Detect which cell encompasses the target text, then output its (X, Y) center coordinate. 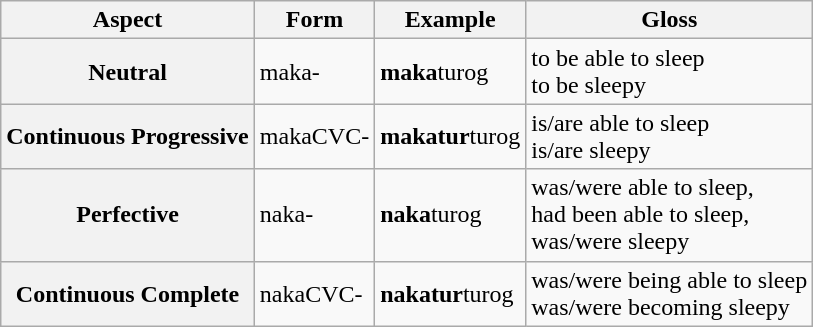
was/were able to sleep,had been able to sleep,was/were sleepy (670, 215)
was/were being able to sleepwas/were becoming sleepy (670, 294)
makaturog (450, 72)
Neutral (128, 72)
is/are able to sleepis/are sleepy (670, 136)
nakaturturog (450, 294)
makaturturog (450, 136)
Perfective (128, 215)
Gloss (670, 20)
Example (450, 20)
Continuous Progressive (128, 136)
to be able to sleepto be sleepy (670, 72)
maka- (314, 72)
naka- (314, 215)
Form (314, 20)
Continuous Complete (128, 294)
makaCVC- (314, 136)
nakaCVC- (314, 294)
Aspect (128, 20)
nakaturog (450, 215)
